Pinpoint the cell where the given text exists, returning its [X, Y] midpoint coordinate. 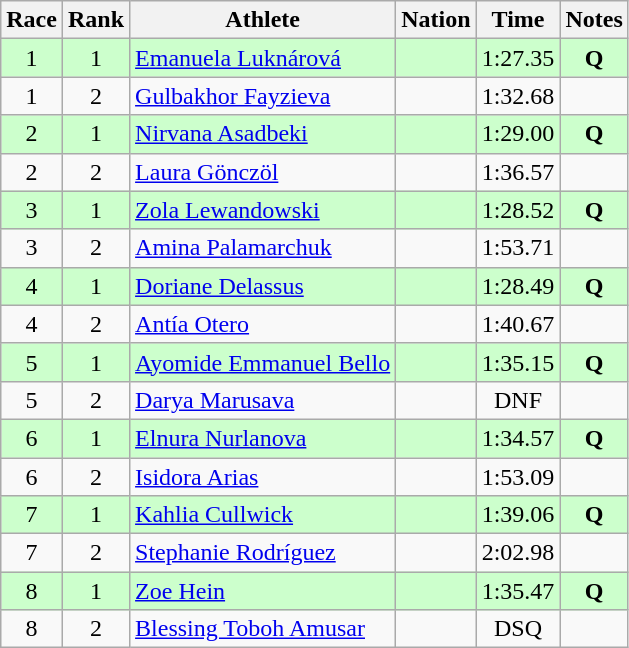
1:34.57 [518, 438]
Zola Lewandowski [263, 210]
Elnura Nurlanova [263, 438]
Rank [96, 20]
1:32.68 [518, 96]
Gulbakhor Fayzieva [263, 96]
Notes [594, 20]
2:02.98 [518, 553]
1:28.52 [518, 210]
1:29.00 [518, 134]
1:39.06 [518, 515]
Isidora Arias [263, 477]
1:28.49 [518, 286]
1:53.09 [518, 477]
DSQ [518, 629]
1:36.57 [518, 172]
Nirvana Asadbeki [263, 134]
Doriane Delassus [263, 286]
Emanuela Luknárová [263, 58]
Kahlia Cullwick [263, 515]
1:35.15 [518, 362]
Race [32, 20]
1:40.67 [518, 324]
Stephanie Rodríguez [263, 553]
Amina Palamarchuk [263, 248]
Nation [436, 20]
1:35.47 [518, 591]
1:53.71 [518, 248]
Athlete [263, 20]
DNF [518, 400]
Blessing Toboh Amusar [263, 629]
Darya Marusava [263, 400]
Antía Otero [263, 324]
Zoe Hein [263, 591]
Ayomide Emmanuel Bello [263, 362]
Laura Gönczöl [263, 172]
1:27.35 [518, 58]
Time [518, 20]
